Capture the cell that displays the provided text and extract its [X, Y] central coordinate. 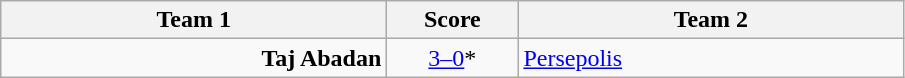
3–0* [452, 58]
Persepolis [711, 58]
Taj Abadan [194, 58]
Team 2 [711, 20]
Score [452, 20]
Team 1 [194, 20]
